Output the [x, y] coordinate of the center of the cell containing the given text.  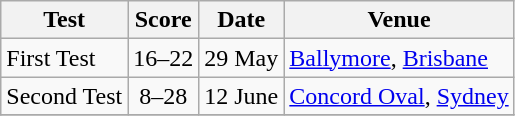
Test [64, 20]
16–22 [164, 58]
Concord Oval, Sydney [399, 96]
Ballymore, Brisbane [399, 58]
Score [164, 20]
Venue [399, 20]
12 June [242, 96]
Date [242, 20]
8–28 [164, 96]
Second Test [64, 96]
First Test [64, 58]
29 May [242, 58]
